Find where the given text appears and provide that cell's center as [X, Y] coordinate. 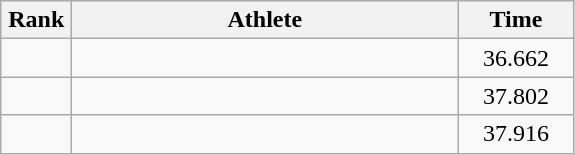
36.662 [516, 58]
Time [516, 20]
37.916 [516, 134]
Rank [36, 20]
Athlete [265, 20]
37.802 [516, 96]
